Return the (x, y) coordinate for the center point of the cell that contains the specified text.  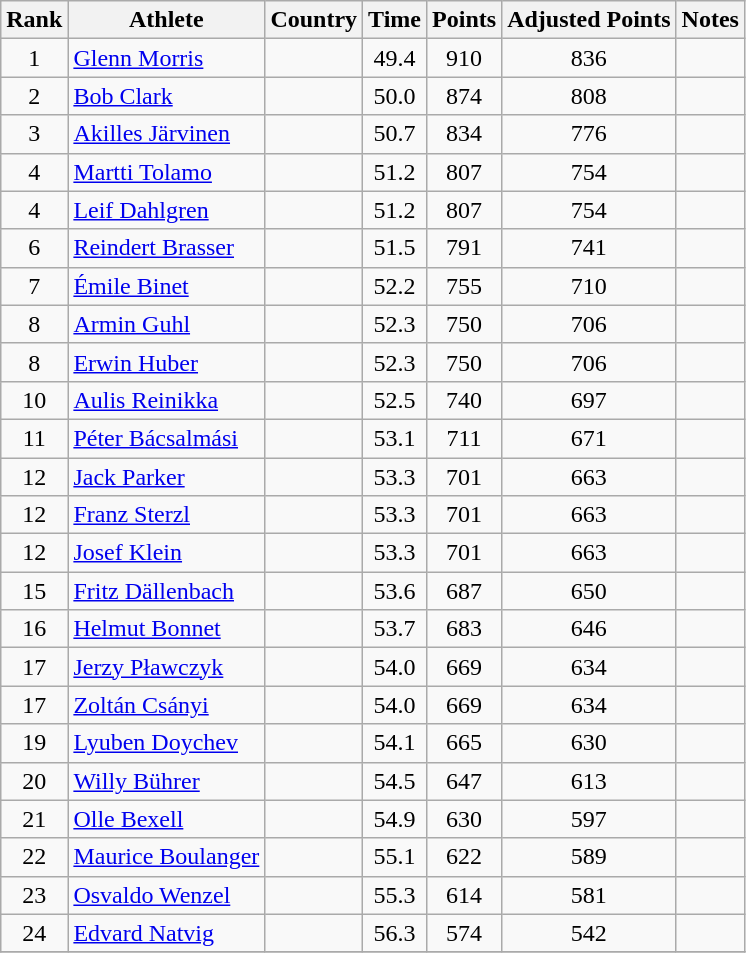
Osvaldo Wenzel (166, 895)
Bob Clark (166, 96)
687 (464, 591)
Franz Sterzl (166, 515)
20 (34, 781)
Leif Dahlgren (166, 210)
Helmut Bonnet (166, 629)
Rank (34, 20)
Aulis Reinikka (166, 400)
808 (589, 96)
874 (464, 96)
711 (464, 438)
16 (34, 629)
Country (314, 20)
791 (464, 248)
Athlete (166, 20)
Émile Binet (166, 286)
55.1 (395, 857)
Zoltán Csányi (166, 705)
21 (34, 819)
Edvard Natvig (166, 933)
Willy Bührer (166, 781)
24 (34, 933)
Péter Bácsalmási (166, 438)
647 (464, 781)
697 (589, 400)
53.6 (395, 591)
52.5 (395, 400)
Josef Klein (166, 553)
741 (589, 248)
Notes (710, 20)
776 (589, 134)
Time (395, 20)
49.4 (395, 58)
710 (589, 286)
Fritz Dällenbach (166, 591)
53.1 (395, 438)
19 (34, 743)
Points (464, 20)
Martti Tolamo (166, 172)
Reindert Brasser (166, 248)
Erwin Huber (166, 362)
Lyuben Doychev (166, 743)
50.0 (395, 96)
755 (464, 286)
834 (464, 134)
Adjusted Points (589, 20)
671 (589, 438)
53.7 (395, 629)
836 (589, 58)
56.3 (395, 933)
Olle Bexell (166, 819)
910 (464, 58)
7 (34, 286)
622 (464, 857)
613 (589, 781)
650 (589, 591)
3 (34, 134)
52.2 (395, 286)
Jack Parker (166, 477)
740 (464, 400)
597 (589, 819)
589 (589, 857)
54.9 (395, 819)
646 (589, 629)
574 (464, 933)
665 (464, 743)
6 (34, 248)
614 (464, 895)
55.3 (395, 895)
22 (34, 857)
Armin Guhl (166, 324)
54.5 (395, 781)
Maurice Boulanger (166, 857)
50.7 (395, 134)
2 (34, 96)
15 (34, 591)
10 (34, 400)
Glenn Morris (166, 58)
51.5 (395, 248)
542 (589, 933)
581 (589, 895)
23 (34, 895)
54.1 (395, 743)
683 (464, 629)
Akilles Järvinen (166, 134)
11 (34, 438)
1 (34, 58)
Jerzy Pławczyk (166, 667)
